Search for the cell housing the specified text and yield its [X, Y] center coordinate. 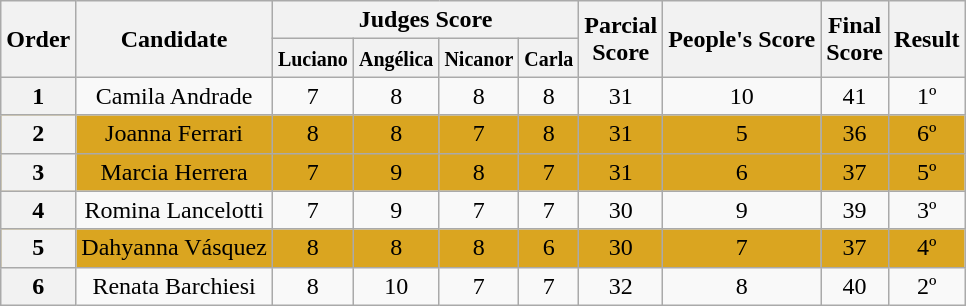
6º [927, 134]
1 [38, 96]
Marcia Herrera [174, 172]
ParcialScore [621, 39]
Romina Lancelotti [174, 210]
32 [621, 286]
3º [927, 210]
Nicanor [479, 58]
40 [855, 286]
People's Score [742, 39]
Dahyanna Vásquez [174, 248]
Carla [549, 58]
36 [855, 134]
Angélica [396, 58]
4 [38, 210]
2º [927, 286]
Judges Score [425, 20]
Order [38, 39]
FinalScore [855, 39]
Luciano [312, 58]
Renata Barchiesi [174, 286]
4º [927, 248]
41 [855, 96]
Candidate [174, 39]
Camila Andrade [174, 96]
Result [927, 39]
Joanna Ferrari [174, 134]
1º [927, 96]
39 [855, 210]
2 [38, 134]
5º [927, 172]
3 [38, 172]
